Search for the cell housing the specified text and yield its (x, y) center coordinate. 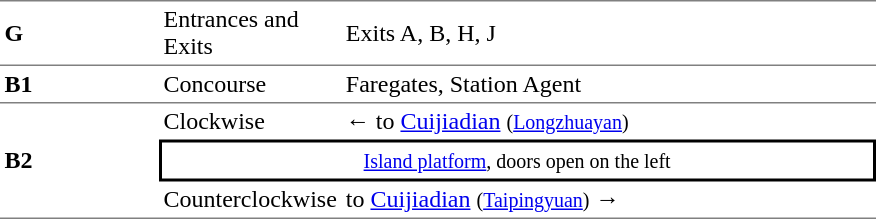
Entrances and Exits (250, 33)
G (80, 33)
← to Cuijiadian (Longzhuayan) (608, 122)
Island platform, doors open on the left (517, 161)
Clockwise (250, 122)
Exits A, B, H, J (608, 33)
Concourse (250, 85)
Faregates, Station Agent (608, 85)
B1 (80, 85)
